Scan for the cell matching the given text and deliver its [X, Y] coordinate at center. 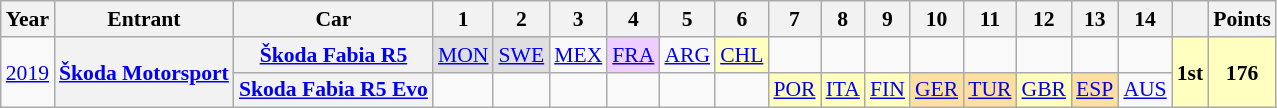
10 [936, 19]
3 [578, 19]
Car [334, 19]
Škoda Motorsport [144, 72]
Year [28, 19]
ITA [843, 90]
1st [1190, 72]
6 [742, 19]
11 [990, 19]
GER [936, 90]
Skoda Fabia R5 Evo [334, 90]
SWE [521, 55]
4 [633, 19]
Entrant [144, 19]
1 [464, 19]
MEX [578, 55]
5 [687, 19]
9 [888, 19]
ARG [687, 55]
2 [521, 19]
ESP [1094, 90]
13 [1094, 19]
FIN [888, 90]
Points [1242, 19]
CHL [742, 55]
8 [843, 19]
AUS [1144, 90]
POR [794, 90]
2019 [28, 72]
12 [1044, 19]
176 [1242, 72]
FRA [633, 55]
MON [464, 55]
TUR [990, 90]
7 [794, 19]
14 [1144, 19]
GBR [1044, 90]
Škoda Fabia R5 [334, 55]
